Search for the cell housing the specified text and yield its [x, y] center coordinate. 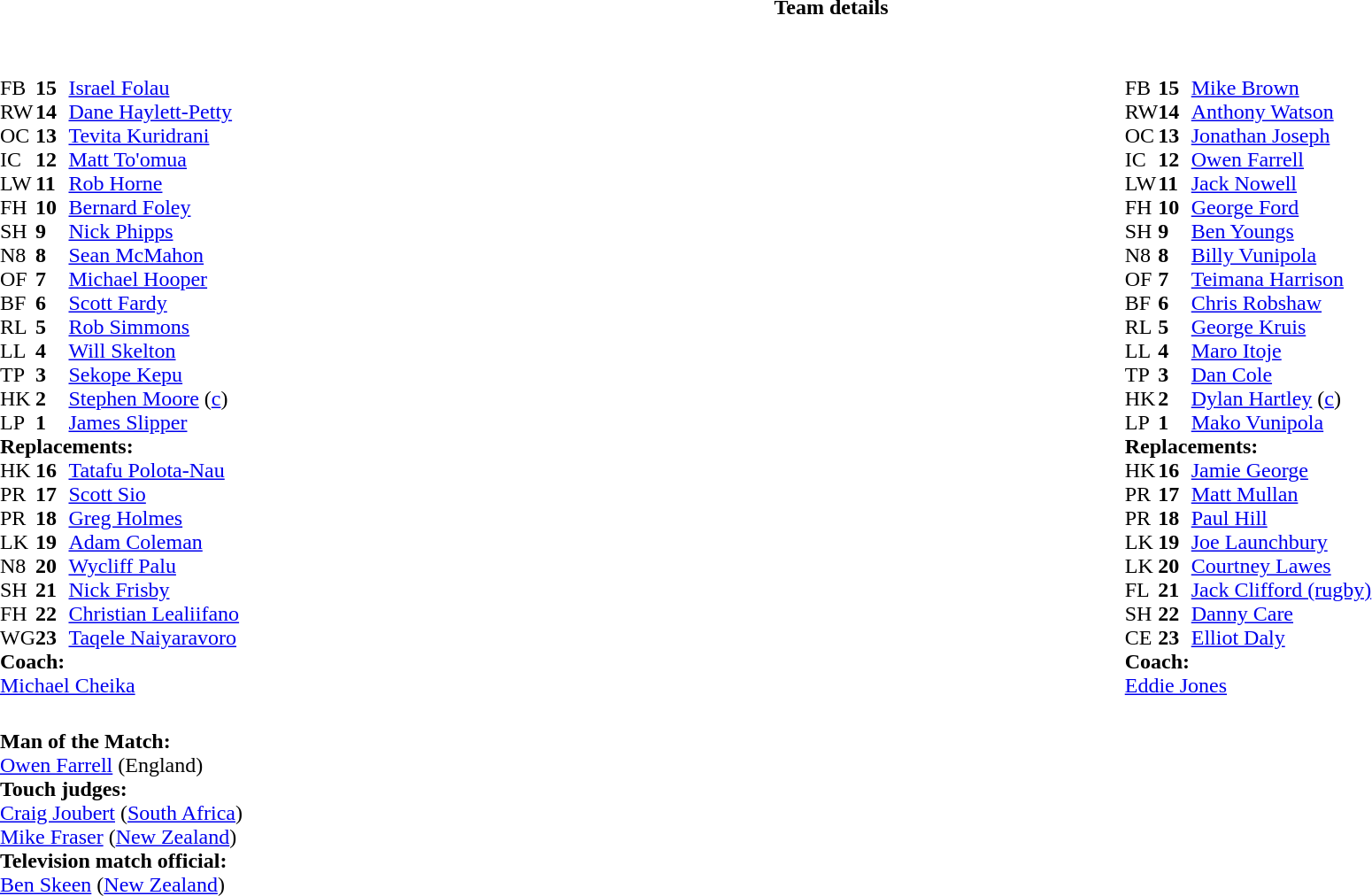
Eddie Jones [1248, 685]
CE [1142, 637]
Stephen Moore (c) [154, 398]
Christian Lealiifano [154, 614]
Dylan Hartley (c) [1282, 398]
Michael Cheika [119, 685]
Chris Robshaw [1282, 303]
Jack Nowell [1282, 184]
Joe Launchbury [1282, 542]
Teimana Harrison [1282, 280]
Scott Sio [154, 494]
Michael Hooper [154, 280]
Rob Simmons [154, 328]
Nick Phipps [154, 232]
Israel Folau [154, 89]
Adam Coleman [154, 542]
Jamie George [1282, 471]
Paul Hill [1282, 519]
Rob Horne [154, 184]
James Slipper [154, 423]
Bernard Foley [154, 207]
WG [18, 637]
Greg Holmes [154, 519]
Anthony Watson [1282, 112]
Matt Mullan [1282, 494]
Sekope Kepu [154, 375]
Tatafu Polota-Nau [154, 471]
Mike Brown [1282, 89]
Wycliff Palu [154, 567]
Billy Vunipola [1282, 255]
Danny Care [1282, 614]
Taqele Naiyaravoro [154, 637]
George Kruis [1282, 328]
Tevita Kuridrani [154, 136]
Jonathan Joseph [1282, 136]
Sean McMahon [154, 255]
FL [1142, 590]
Dane Haylett-Petty [154, 112]
Matt To'omua [154, 159]
Ben Youngs [1282, 232]
Will Skelton [154, 351]
Courtney Lawes [1282, 567]
Maro Itoje [1282, 351]
Nick Frisby [154, 590]
Owen Farrell [1282, 159]
Scott Fardy [154, 303]
Dan Cole [1282, 375]
George Ford [1282, 207]
Mako Vunipola [1282, 423]
Jack Clifford (rugby) [1282, 590]
Elliot Daly [1282, 637]
